From the cell containing the given text, extract its center point as (X, Y) coordinate. 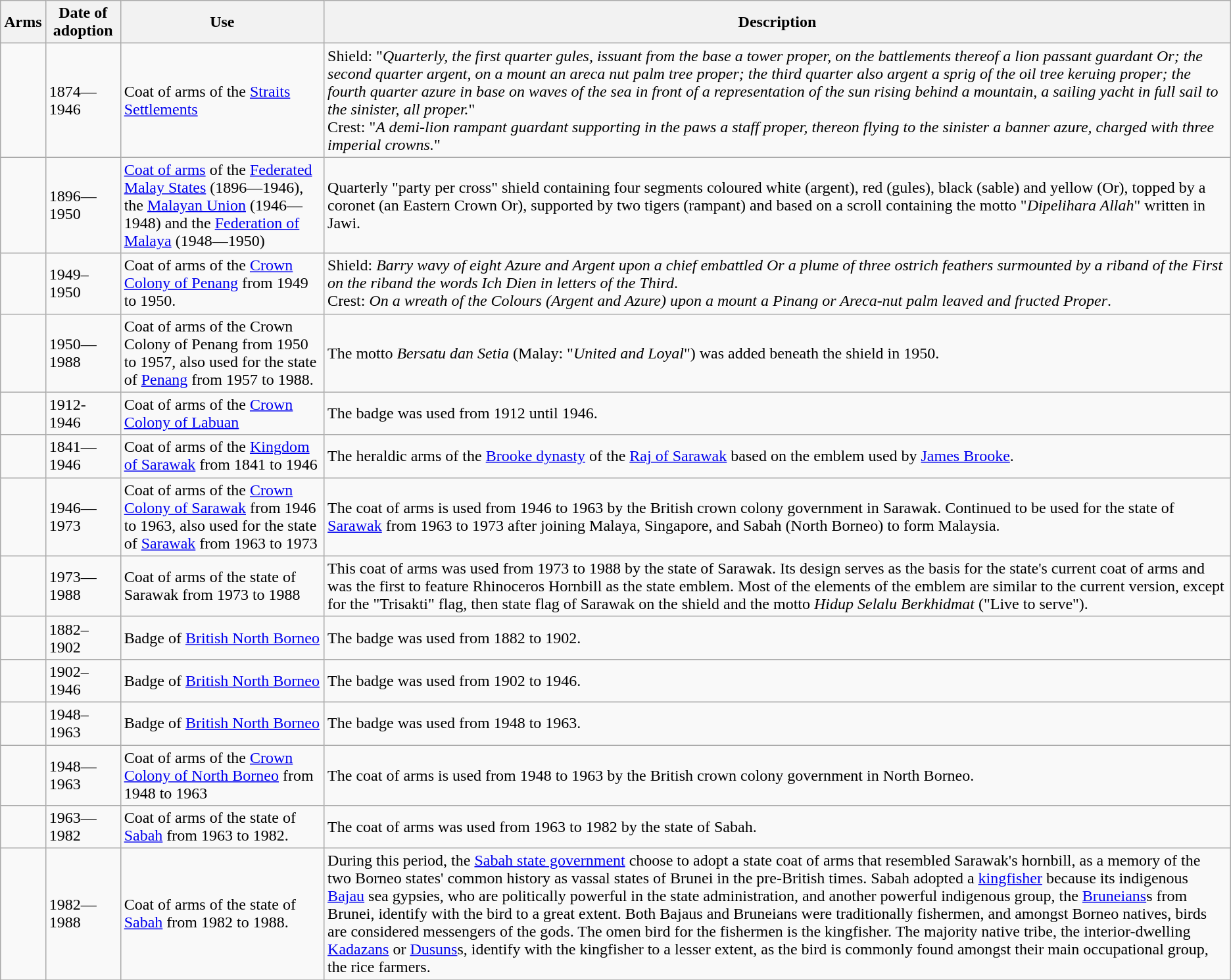
Coat of arms of the Kingdom of Sarawak from 1841 to 1946 (222, 456)
Coat of arms of the state of Sabah from 1963 to 1982. (222, 827)
The badge was used from 1912 until 1946. (777, 413)
The heraldic arms of the Brooke dynasty of the Raj of Sarawak based on the emblem used by James Brooke. (777, 456)
1912-1946 (83, 413)
Coat of arms of the Straits Settlements (222, 100)
The badge was used from 1948 to 1963. (777, 723)
Description (777, 22)
1948—1963 (83, 775)
1950—1988 (83, 353)
1882–1902 (83, 638)
1963—1982 (83, 827)
1902–1946 (83, 680)
The coat of arms was used from 1963 to 1982 by the state of Sabah. (777, 827)
Coat of arms of the Crown Colony of North Borneo from 1948 to 1963 (222, 775)
The badge was used from 1882 to 1902. (777, 638)
Date of adoption (83, 22)
1948–1963 (83, 723)
1874—1946 (83, 100)
Coat of arms of the Crown Colony of Penang from 1949 to 1950. (222, 283)
Use (222, 22)
Coat of arms of the state of Sabah from 1982 to 1988. (222, 914)
Coat of arms of the Crown Colony of Labuan (222, 413)
1896—1950 (83, 205)
The motto Bersatu dan Setia (Malay: "United and Loyal") was added beneath the shield in 1950. (777, 353)
1949–1950 (83, 283)
Arms (23, 22)
1973—1988 (83, 586)
Coat of arms of the state of Sarawak from 1973 to 1988 (222, 586)
Coat of arms of the Crown Colony of Sarawak from 1946 to 1963, also used for the state of Sarawak from 1963 to 1973 (222, 517)
Coat of arms of the Federated Malay States (1896—1946), the Malayan Union (1946—1948) and the Federation of Malaya (1948—1950) (222, 205)
1841—1946 (83, 456)
The badge was used from 1902 to 1946. (777, 680)
1982—1988 (83, 914)
Coat of arms of the Crown Colony of Penang from 1950 to 1957, also used for the state of Penang from 1957 to 1988. (222, 353)
The coat of arms is used from 1948 to 1963 by the British crown colony government in North Borneo. (777, 775)
1946—1973 (83, 517)
